Search for the cell housing the specified text and yield its [x, y] center coordinate. 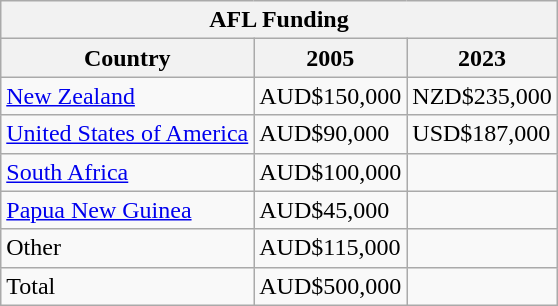
AUD$115,000 [330, 248]
AUD$100,000 [330, 172]
NZD$235,000 [482, 96]
2023 [482, 58]
AUD$90,000 [330, 134]
AUD$500,000 [330, 286]
Other [128, 248]
Total [128, 286]
Country [128, 58]
New Zealand [128, 96]
South Africa [128, 172]
Papua New Guinea [128, 210]
AFL Funding [279, 20]
USD$187,000 [482, 134]
United States of America [128, 134]
AUD$45,000 [330, 210]
2005 [330, 58]
AUD$150,000 [330, 96]
